Extract the [X, Y] coordinate from the center of the cell holding the provided text.  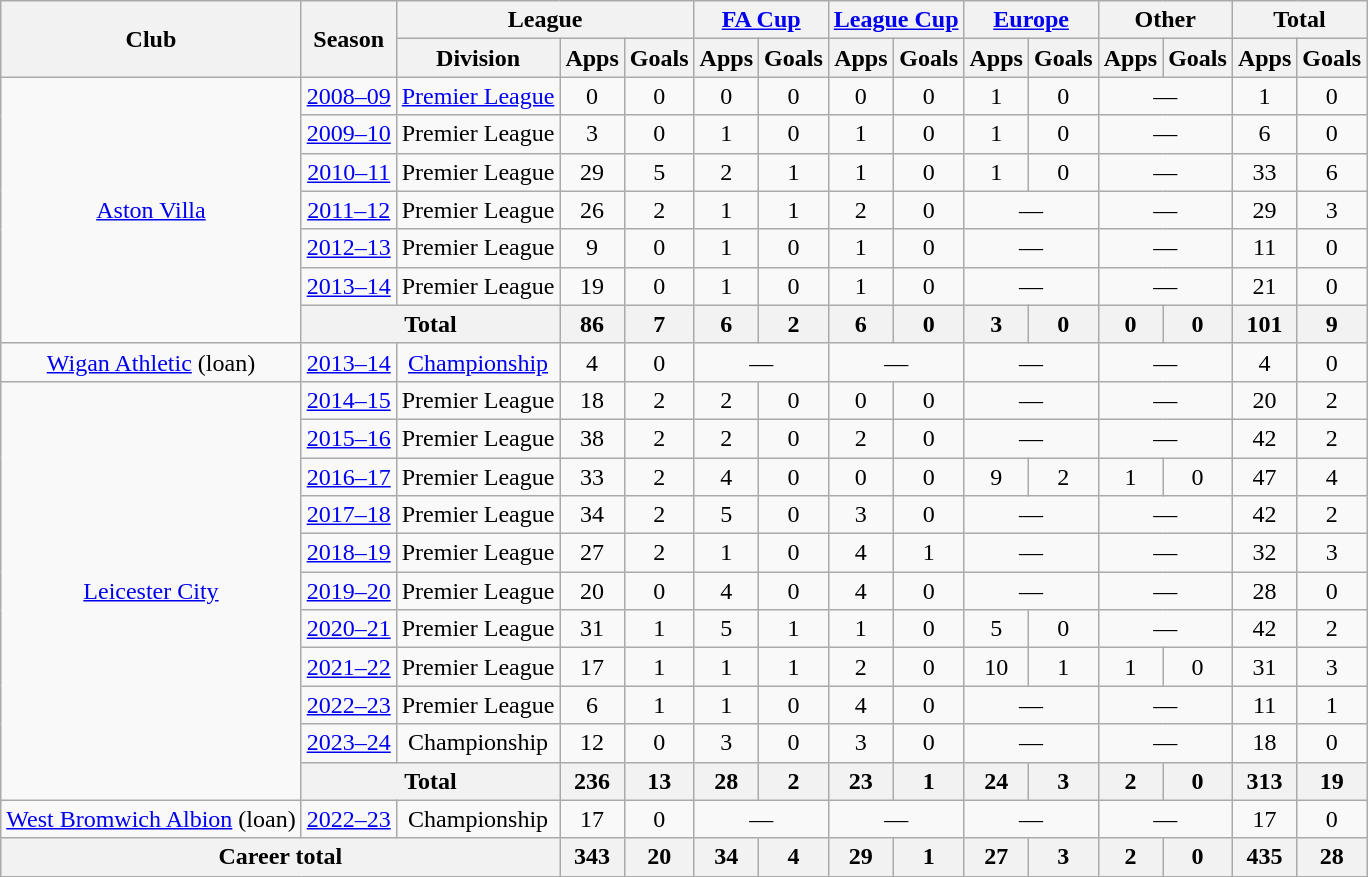
32 [1264, 553]
2018–19 [348, 553]
2015–16 [348, 438]
2010–11 [348, 172]
12 [592, 743]
435 [1264, 857]
2016–17 [348, 477]
47 [1264, 477]
2008–09 [348, 96]
2009–10 [348, 134]
West Bromwich Albion (loan) [151, 819]
Career total [280, 857]
League [545, 20]
Other [1165, 20]
Leicester City [151, 590]
21 [1264, 286]
Wigan Athletic (loan) [151, 362]
23 [860, 781]
2023–24 [348, 743]
101 [1264, 324]
343 [592, 857]
2020–21 [348, 629]
2017–18 [348, 515]
Europe [1031, 20]
86 [592, 324]
24 [996, 781]
2014–15 [348, 400]
League Cup [896, 20]
26 [592, 210]
38 [592, 438]
Division [478, 58]
Season [348, 39]
2019–20 [348, 591]
236 [592, 781]
2012–13 [348, 248]
10 [996, 667]
Club [151, 39]
313 [1264, 781]
2021–22 [348, 667]
7 [659, 324]
Aston Villa [151, 210]
13 [659, 781]
FA Cup [761, 20]
2011–12 [348, 210]
